Locate the cell with the specified text and output its (x, y) center coordinate. 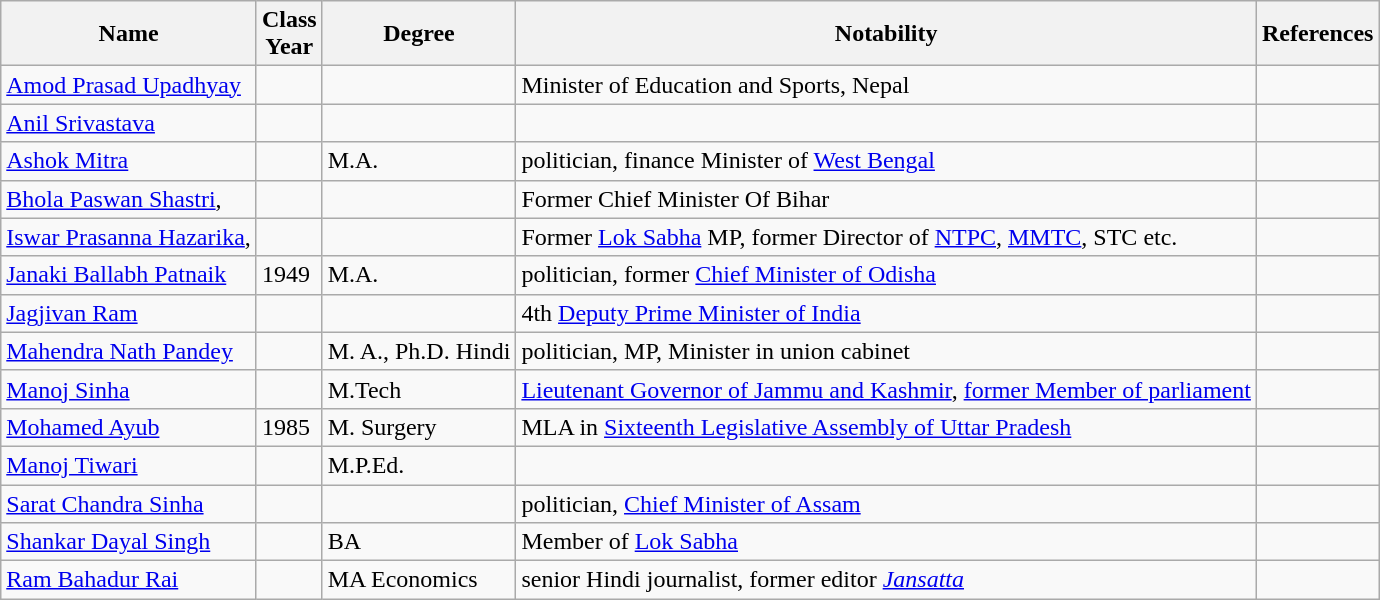
Shankar Dayal Singh (129, 542)
References (1318, 34)
Degree (419, 34)
Former Lok Sabha MP, former Director of NTPC, MMTC, STC etc. (886, 237)
ClassYear (289, 34)
politician, finance Minister of West Bengal (886, 161)
M. A., Ph.D. Hindi (419, 351)
M. Surgery (419, 427)
politician, Chief Minister of Assam (886, 503)
M.P.Ed. (419, 465)
Bhola Paswan Shastri, (129, 199)
Former Chief Minister Of Bihar (886, 199)
BA (419, 542)
politician, former Chief Minister of Odisha (886, 275)
Mohamed Ayub (129, 427)
MLA in Sixteenth Legislative Assembly of Uttar Pradesh (886, 427)
Iswar Prasanna Hazarika, (129, 237)
Minister of Education and Sports, Nepal (886, 85)
Ram Bahadur Rai (129, 580)
Manoj Sinha (129, 389)
Lieutenant Governor of Jammu and Kashmir, former Member of parliament (886, 389)
Ashok Mitra (129, 161)
Manoj Tiwari (129, 465)
senior Hindi journalist, former editor Jansatta (886, 580)
MA Economics (419, 580)
Sarat Chandra Sinha (129, 503)
Jagjivan Ram (129, 313)
Notability (886, 34)
Mahendra Nath Pandey (129, 351)
Member of Lok Sabha (886, 542)
politician, MP, Minister in union cabinet (886, 351)
4th Deputy Prime Minister of India (886, 313)
Amod Prasad Upadhyay (129, 85)
Janaki Ballabh Patnaik (129, 275)
M.Tech (419, 389)
Anil Srivastava (129, 123)
1985 (289, 427)
Name (129, 34)
1949 (289, 275)
